Identify which cell holds the provided text, then report its (X, Y) central coordinate. 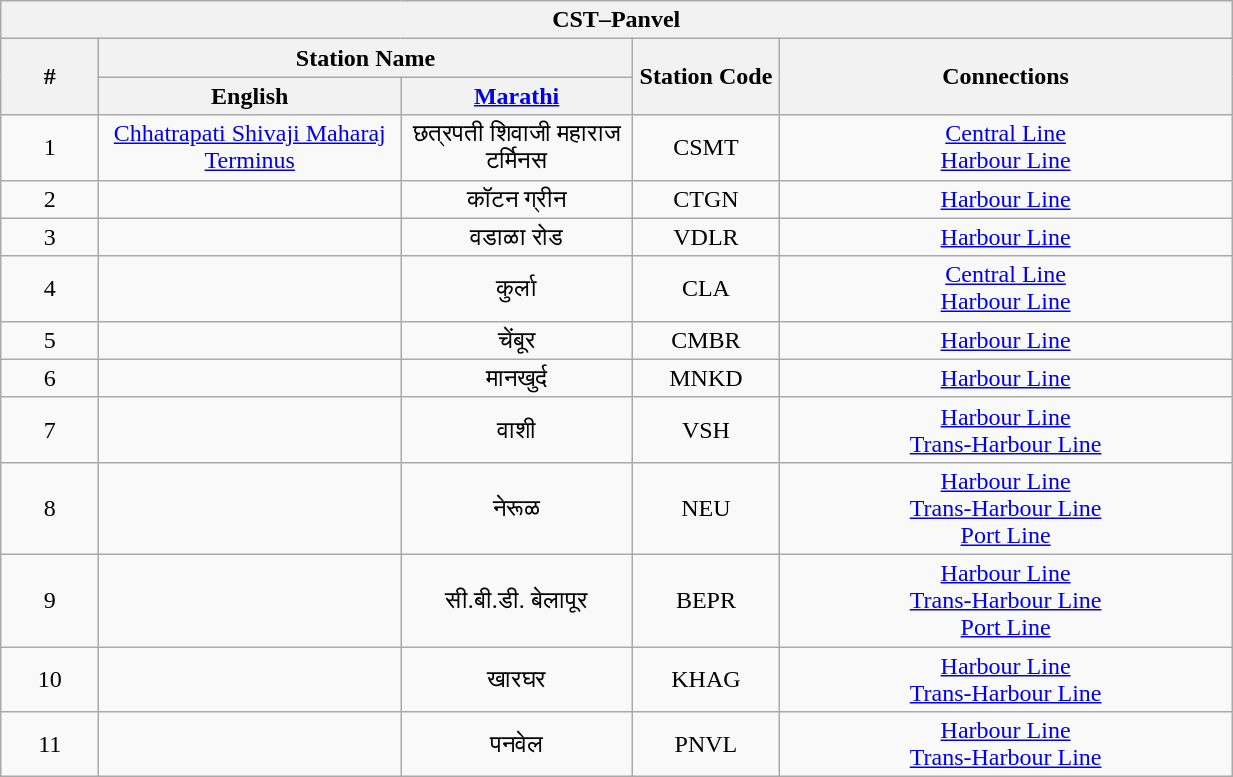
2 (50, 199)
CTGN (706, 199)
NEU (706, 508)
नेरूळ (516, 508)
CSMT (706, 148)
5 (50, 340)
English (250, 96)
10 (50, 678)
6 (50, 378)
Station Code (706, 77)
पनवेल (516, 744)
छत्रपती शिवाजी महाराज टर्मिनस (516, 148)
3 (50, 237)
कॉटन ग्रीन (516, 199)
# (50, 77)
PNVL (706, 744)
कुर्ला (516, 288)
BEPR (706, 600)
वाशी (516, 430)
CMBR (706, 340)
CLA (706, 288)
1 (50, 148)
11 (50, 744)
Connections (1006, 77)
CST–Panvel (616, 20)
सी.बी.डी. बेलापूर (516, 600)
KHAG (706, 678)
8 (50, 508)
चेंबूर (516, 340)
MNKD (706, 378)
Station Name (366, 58)
7 (50, 430)
वडाळा रोड (516, 237)
VSH (706, 430)
4 (50, 288)
Chhatrapati Shivaji Maharaj Terminus (250, 148)
VDLR (706, 237)
मानखुर्द (516, 378)
9 (50, 600)
खारघर (516, 678)
Marathi (516, 96)
